Determine the [x, y] coordinate at the center of the cell enclosing the given text.  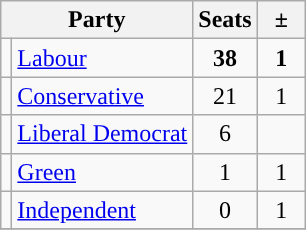
Liberal Democrat [102, 134]
38 [225, 58]
Green [102, 172]
Conservative [102, 96]
± [281, 20]
21 [225, 96]
6 [225, 134]
Seats [225, 20]
Labour [102, 58]
Party [97, 20]
Independent [102, 210]
0 [225, 210]
